Return (x, y) of the center of cell containing provided text 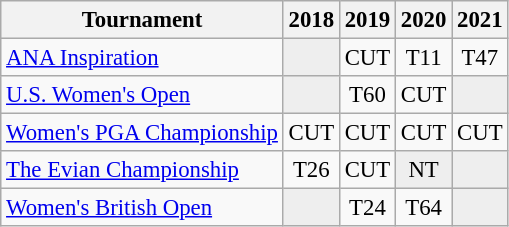
Women's PGA Championship (142, 133)
U.S. Women's Open (142, 95)
T26 (311, 170)
Tournament (142, 20)
T11 (424, 58)
T64 (424, 208)
NT (424, 170)
ANA Inspiration (142, 58)
2020 (424, 20)
2019 (367, 20)
2021 (480, 20)
T47 (480, 58)
Women's British Open (142, 208)
T60 (367, 95)
2018 (311, 20)
T24 (367, 208)
The Evian Championship (142, 170)
